Detect which cell encompasses the target text, then output its [X, Y] center coordinate. 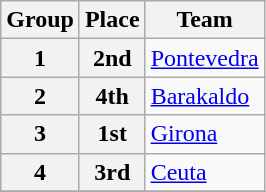
Barakaldo [204, 96]
Team [204, 20]
4 [40, 172]
1 [40, 58]
4th [112, 96]
Pontevedra [204, 58]
2nd [112, 58]
1st [112, 134]
Group [40, 20]
3rd [112, 172]
Girona [204, 134]
2 [40, 96]
Place [112, 20]
Ceuta [204, 172]
3 [40, 134]
